From the cell containing the given text, extract its center point as (x, y) coordinate. 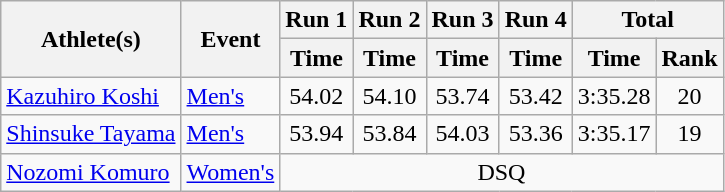
53.94 (316, 134)
53.42 (536, 96)
Athlete(s) (91, 39)
DSQ (502, 172)
19 (690, 134)
Run 3 (462, 20)
Rank (690, 58)
Shinsuke Tayama (91, 134)
Run 4 (536, 20)
Nozomi Komuro (91, 172)
53.74 (462, 96)
Women's (230, 172)
Run 2 (390, 20)
Kazuhiro Koshi (91, 96)
Event (230, 39)
Total (648, 20)
54.10 (390, 96)
20 (690, 96)
53.84 (390, 134)
3:35.17 (614, 134)
3:35.28 (614, 96)
53.36 (536, 134)
54.02 (316, 96)
Run 1 (316, 20)
54.03 (462, 134)
